Extract the (X, Y) coordinate from the center of the cell holding the provided text.  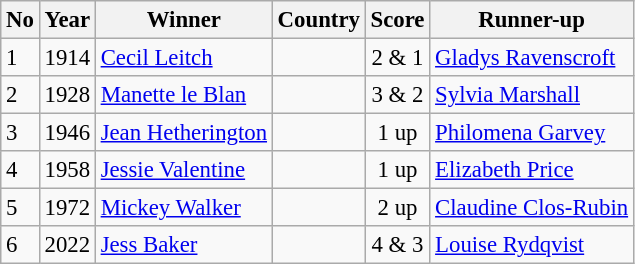
Jean Hetherington (184, 133)
Score (398, 20)
Claudine Clos-Rubin (532, 208)
1 (20, 58)
4 (20, 170)
2 (20, 95)
Manette le Blan (184, 95)
2 up (398, 208)
Gladys Ravenscroft (532, 58)
2022 (67, 245)
2 & 1 (398, 58)
1928 (67, 95)
Year (67, 20)
Jess Baker (184, 245)
Sylvia Marshall (532, 95)
1972 (67, 208)
Elizabeth Price (532, 170)
5 (20, 208)
Runner-up (532, 20)
Cecil Leitch (184, 58)
Country (318, 20)
Jessie Valentine (184, 170)
1914 (67, 58)
4 & 3 (398, 245)
3 (20, 133)
Winner (184, 20)
6 (20, 245)
1946 (67, 133)
Louise Rydqvist (532, 245)
Mickey Walker (184, 208)
3 & 2 (398, 95)
Philomena Garvey (532, 133)
No (20, 20)
1958 (67, 170)
